Provide the [x, y] coordinate of the cell's center where the given text is located.  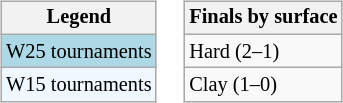
Hard (2–1) [263, 51]
Clay (1–0) [263, 85]
W15 tournaments [78, 85]
Legend [78, 18]
W25 tournaments [78, 51]
Finals by surface [263, 18]
